Locate the cell with the specified text and output its (X, Y) center coordinate. 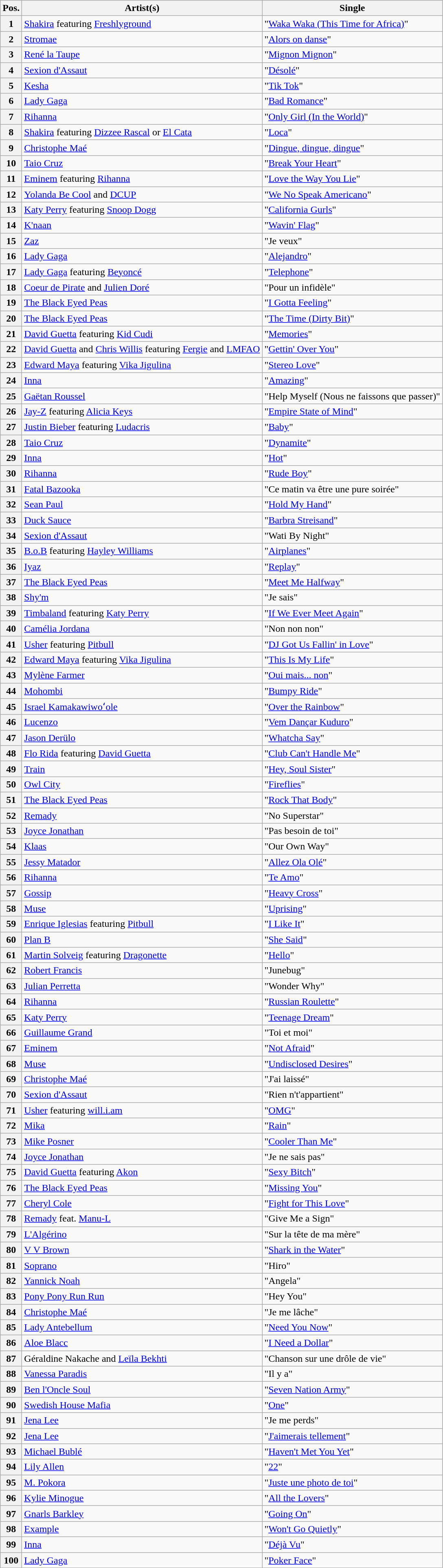
"Poker Face" (353, 1560)
81 (11, 1265)
Katy Perry (142, 1017)
"Waka Waka (This Time for Africa)" (353, 24)
Usher featuring Pitbull (142, 644)
Vanessa Paradis (142, 1374)
66 (11, 1032)
97 (11, 1513)
10 (11, 163)
11 (11, 179)
75 (11, 1172)
"Russian Roulette" (353, 1001)
"Pas besoin de toi" (353, 831)
"Wati By Night" (353, 536)
12 (11, 194)
"DJ Got Us Fallin' in Love" (353, 644)
Julian Perretta (142, 986)
Camélia Jordana (142, 629)
Flo Rida featuring David Guetta (142, 753)
"Tik Tok" (353, 86)
"Hold My Hand" (353, 505)
"We No Speak Americano" (353, 194)
44 (11, 691)
V V Brown (142, 1250)
Mylène Farmer (142, 675)
96 (11, 1498)
95 (11, 1482)
22 (11, 349)
30 (11, 474)
"Bad Romance" (353, 101)
Pony Pony Run Run (142, 1296)
"This Is My Life" (353, 659)
13 (11, 210)
Single (353, 8)
83 (11, 1296)
"Cooler Than Me" (353, 1141)
63 (11, 986)
Guillaume Grand (142, 1032)
"Juste une photo de toi" (353, 1482)
"22" (353, 1467)
Ben l'Oncle Soul (142, 1389)
Aloe Blacc (142, 1343)
77 (11, 1203)
Israel Kamakawiwoʻole (142, 707)
73 (11, 1141)
"Over the Rainbow" (353, 707)
"Give Me a Sign" (353, 1219)
54 (11, 847)
David Guetta featuring Akon (142, 1172)
Zaz (142, 241)
"I Gotta Feeling" (353, 303)
32 (11, 505)
"Telephone" (353, 272)
67 (11, 1048)
33 (11, 520)
Lady Antebellum (142, 1328)
"Baby" (353, 427)
17 (11, 272)
46 (11, 722)
Mika (142, 1126)
2 (11, 39)
Sean Paul (142, 505)
59 (11, 924)
6 (11, 101)
55 (11, 862)
26 (11, 411)
"Uprising" (353, 909)
Gnarls Barkley (142, 1513)
Mike Posner (142, 1141)
"Not Afraid" (353, 1048)
B.o.B featuring Hayley Williams (142, 551)
61 (11, 955)
3 (11, 55)
28 (11, 442)
"Bumpy Ride" (353, 691)
Usher featuring will.i.am (142, 1110)
Stromae (142, 39)
"Non non non" (353, 629)
"Dingue, dingue, dingue" (353, 148)
Enrique Iglesias featuring Pitbull (142, 924)
Shakira featuring Dizzee Rascal or El Cata (142, 132)
Gaëtan Roussel (142, 396)
1 (11, 24)
"Hiro" (353, 1265)
14 (11, 225)
64 (11, 1001)
Remady feat. Manu-L (142, 1219)
"Désolé" (353, 70)
69 (11, 1079)
7 (11, 117)
29 (11, 458)
"Going On" (353, 1513)
53 (11, 831)
65 (11, 1017)
"Fireflies" (353, 784)
Jessy Matador (142, 862)
"Memories" (353, 334)
16 (11, 256)
"Need You Now" (353, 1328)
Cheryl Cole (142, 1203)
Shy'm (142, 598)
82 (11, 1281)
"Stereo Love" (353, 365)
Gossip (142, 893)
"Hello" (353, 955)
79 (11, 1234)
"Amazing" (353, 380)
"Our Own Way" (353, 847)
"Il y a" (353, 1374)
78 (11, 1219)
"Barbra Streisand" (353, 520)
"Je me perds" (353, 1420)
"Airplanes" (353, 551)
24 (11, 380)
27 (11, 427)
"Help Myself (Nous ne faissons que passer)" (353, 396)
98 (11, 1529)
Soprano (142, 1265)
"Missing You" (353, 1188)
M. Pokora (142, 1482)
Timbaland featuring Katy Perry (142, 613)
Jay-Z featuring Alicia Keys (142, 411)
Lucenzo (142, 722)
"The Time (Dirty Bit)" (353, 318)
Pos. (11, 8)
"Hot" (353, 458)
"Rain" (353, 1126)
19 (11, 303)
40 (11, 629)
"Empire State of Mind" (353, 411)
Robert Francis (142, 970)
"Loca" (353, 132)
K'naan (142, 225)
"Déjà Vu" (353, 1544)
Géraldine Nakache and Leïla Bekhti (142, 1358)
74 (11, 1157)
34 (11, 536)
47 (11, 738)
"J'aimerais tellement" (353, 1436)
Remady (142, 816)
"Vem Dançar Kuduro" (353, 722)
"California Gurls" (353, 210)
4 (11, 70)
Eminem featuring Rihanna (142, 179)
99 (11, 1544)
88 (11, 1374)
71 (11, 1110)
90 (11, 1405)
Kylie Minogue (142, 1498)
9 (11, 148)
39 (11, 613)
25 (11, 396)
"Replay" (353, 567)
"One" (353, 1405)
"Meet Me Halfway" (353, 582)
"Angela" (353, 1281)
Mohombi (142, 691)
Yolanda Be Cool and DCUP (142, 194)
"Love the Way You Lie" (353, 179)
80 (11, 1250)
René la Taupe (142, 55)
"Undisclosed Desires" (353, 1063)
"Te Amo" (353, 878)
"Je veux" (353, 241)
David Guetta featuring Kid Cudi (142, 334)
"If We Ever Meet Again" (353, 613)
"Wonder Why" (353, 986)
45 (11, 707)
51 (11, 800)
70 (11, 1095)
"Whatcha Say" (353, 738)
5 (11, 86)
"Break Your Heart" (353, 163)
Yannick Noah (142, 1281)
50 (11, 784)
"Rude Boy" (353, 474)
"Fight for This Love" (353, 1203)
"Sexy Bitch" (353, 1172)
57 (11, 893)
"Heavy Cross" (353, 893)
"OMG" (353, 1110)
Katy Perry featuring Snoop Dogg (142, 210)
92 (11, 1436)
52 (11, 816)
"Allez Ola Olé" (353, 862)
49 (11, 769)
36 (11, 567)
38 (11, 598)
35 (11, 551)
Kesha (142, 86)
Train (142, 769)
42 (11, 659)
68 (11, 1063)
Lady Gaga featuring Beyoncé (142, 272)
15 (11, 241)
Shakira featuring Freshlyground (142, 24)
"Teenage Dream" (353, 1017)
"Seven Nation Army" (353, 1389)
85 (11, 1328)
18 (11, 287)
"Sur la tête de ma mère" (353, 1234)
Michael Bublé (142, 1451)
41 (11, 644)
"Haven't Met You Yet" (353, 1451)
"I Need a Dollar" (353, 1343)
"Gettin' Over You" (353, 349)
Plan B (142, 939)
"Ce matin va être une pure soirée" (353, 489)
"Hey, Soul Sister" (353, 769)
"I Like It" (353, 924)
Duck Sauce (142, 520)
"Alejandro" (353, 256)
56 (11, 878)
"Chanson sur une drôle de vie" (353, 1358)
23 (11, 365)
"Mignon Mignon" (353, 55)
Klaas (142, 847)
"Je sais" (353, 598)
43 (11, 675)
L'Algérino (142, 1234)
62 (11, 970)
Swedish House Mafia (142, 1405)
"Je me lâche" (353, 1312)
Owl City (142, 784)
86 (11, 1343)
8 (11, 132)
31 (11, 489)
"All the Lovers" (353, 1498)
Jason Derülo (142, 738)
60 (11, 939)
"Rock That Body" (353, 800)
"Hey You" (353, 1296)
"Junebug" (353, 970)
100 (11, 1560)
"Dynamite" (353, 442)
58 (11, 909)
Artist(s) (142, 8)
72 (11, 1126)
Coeur de Pirate and Julien Doré (142, 287)
"Je ne sais pas" (353, 1157)
"Pour un infidèle" (353, 287)
91 (11, 1420)
"Rien n't'appartient" (353, 1095)
"Toi et moi" (353, 1032)
"J'ai laissé" (353, 1079)
93 (11, 1451)
Example (142, 1529)
"Won't Go Quietly" (353, 1529)
"She Said" (353, 939)
Iyaz (142, 567)
David Guetta and Chris Willis featuring Fergie and LMFAO (142, 349)
89 (11, 1389)
"Alors on danse" (353, 39)
Justin Bieber featuring Ludacris (142, 427)
"Wavin' Flag" (353, 225)
20 (11, 318)
37 (11, 582)
"Only Girl (In the World)" (353, 117)
"Shark in the Water" (353, 1250)
Martin Solveig featuring Dragonette (142, 955)
21 (11, 334)
48 (11, 753)
Eminem (142, 1048)
84 (11, 1312)
"Club Can't Handle Me" (353, 753)
87 (11, 1358)
94 (11, 1467)
Lily Allen (142, 1467)
76 (11, 1188)
"Oui mais... non" (353, 675)
Fatal Bazooka (142, 489)
"No Superstar" (353, 816)
